From the cell containing the given text, extract its center point as [X, Y] coordinate. 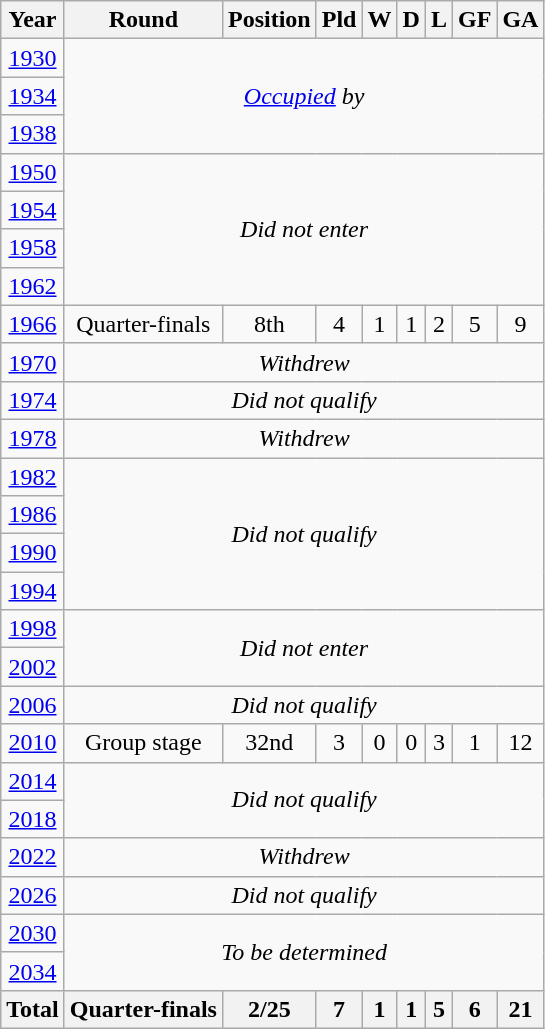
1966 [33, 324]
1970 [33, 362]
1986 [33, 515]
Round [143, 20]
1974 [33, 400]
1990 [33, 553]
To be determined [304, 952]
8th [269, 324]
2034 [33, 971]
2010 [33, 743]
Total [33, 1009]
1934 [33, 96]
32nd [269, 743]
12 [520, 743]
2022 [33, 857]
1950 [33, 172]
4 [339, 324]
2006 [33, 705]
2030 [33, 933]
1998 [33, 629]
1978 [33, 438]
GF [474, 20]
1958 [33, 248]
9 [520, 324]
21 [520, 1009]
1930 [33, 58]
Occupied by [304, 96]
1938 [33, 134]
Year [33, 20]
Position [269, 20]
2026 [33, 895]
1962 [33, 286]
2014 [33, 781]
7 [339, 1009]
D [411, 20]
1994 [33, 591]
1954 [33, 210]
Pld [339, 20]
Group stage [143, 743]
2 [438, 324]
2/25 [269, 1009]
1982 [33, 477]
2002 [33, 667]
L [438, 20]
GA [520, 20]
W [380, 20]
6 [474, 1009]
2018 [33, 819]
